Detect which cell encompasses the target text, then output its [X, Y] center coordinate. 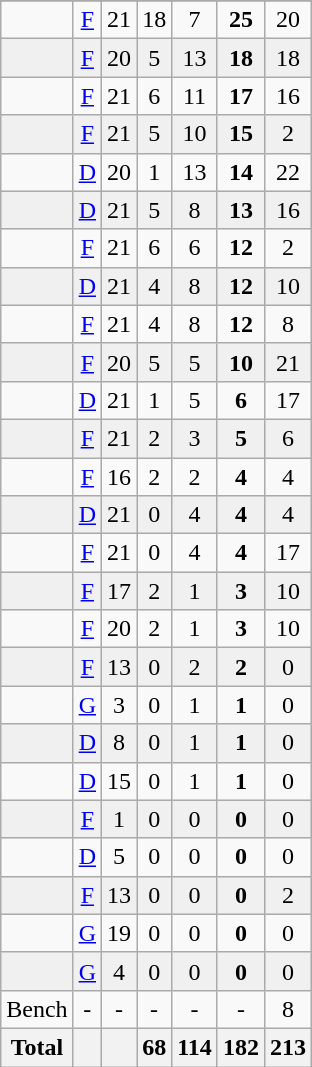
Bench [37, 1009]
114 [195, 1047]
19 [120, 933]
Total [37, 1047]
22 [288, 172]
11 [195, 96]
68 [154, 1047]
182 [240, 1047]
213 [288, 1047]
14 [240, 172]
7 [195, 20]
25 [240, 20]
